Extract the (x, y) coordinate from the center of the cell holding the provided text.  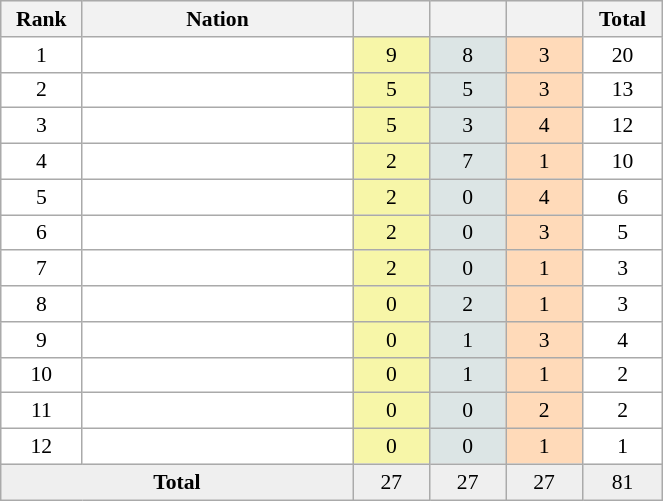
Rank (42, 19)
Nation (218, 19)
81 (622, 482)
11 (42, 411)
13 (622, 90)
20 (622, 55)
